Return [x, y] of the center of cell containing provided text 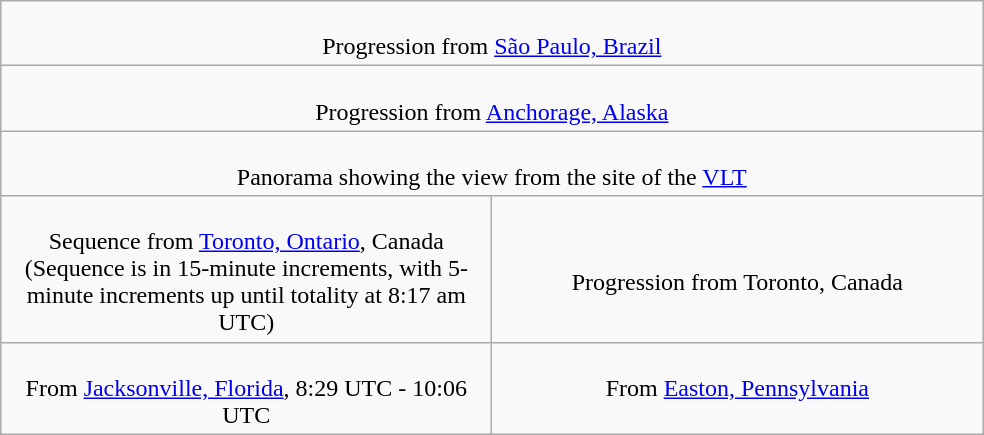
Progression from São Paulo, Brazil [492, 34]
Sequence from Toronto, Ontario, Canada(Sequence is in 15-minute increments, with 5-minute increments up until totality at 8:17 am UTC) [246, 269]
Panorama showing the view from the site of the VLT [492, 164]
Progression from Anchorage, Alaska [492, 98]
Progression from Toronto, Canada [738, 269]
From Easton, Pennsylvania [738, 388]
From Jacksonville, Florida, 8:29 UTC - 10:06 UTC [246, 388]
